Identify which cell holds the provided text, then report its [X, Y] central coordinate. 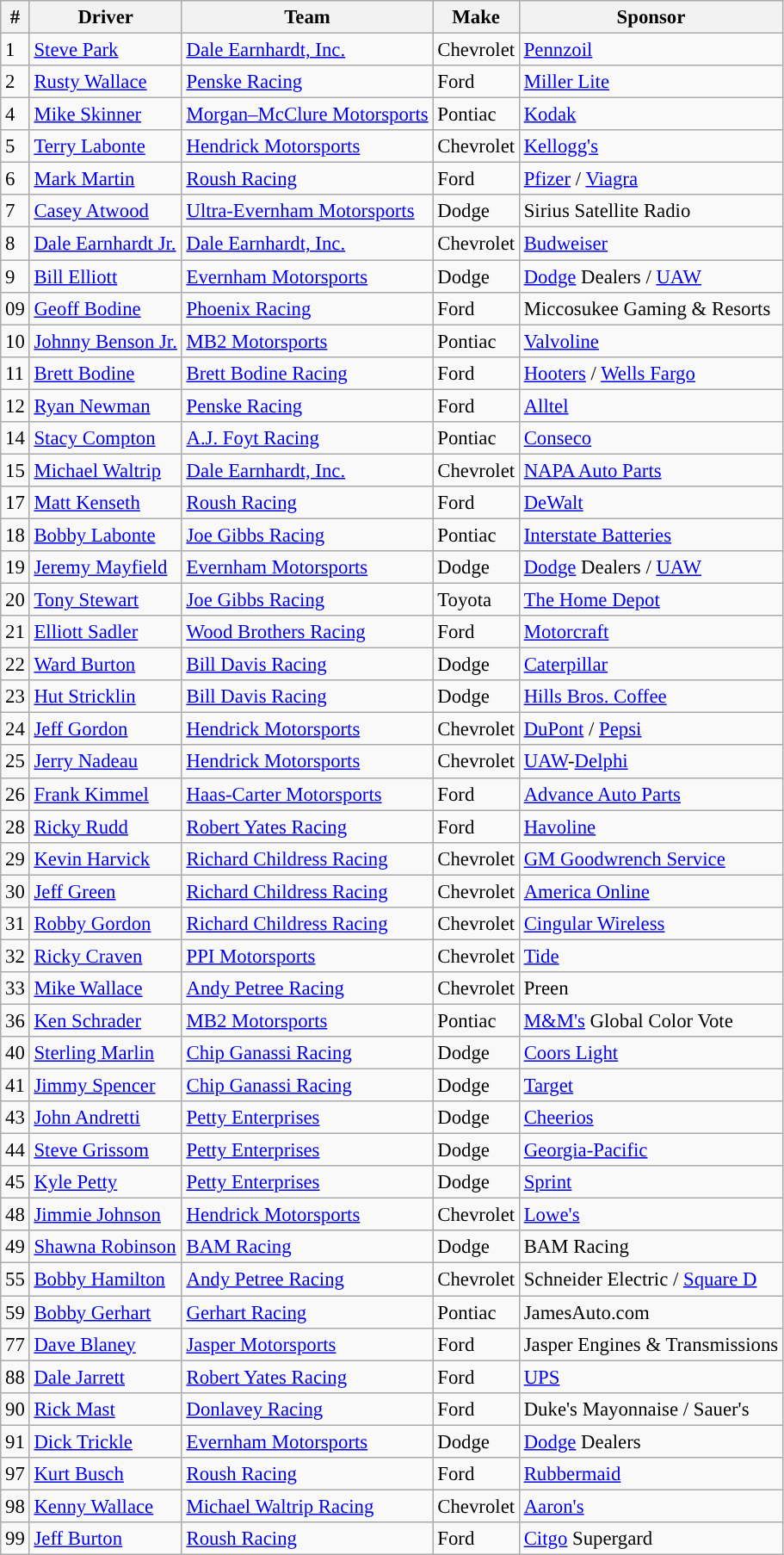
Kyle Petty [105, 1182]
32 [15, 956]
Hut Stricklin [105, 697]
Team [307, 17]
Jimmie Johnson [105, 1215]
Budweiser [651, 244]
Tony Stewart [105, 600]
25 [15, 762]
Caterpillar [651, 665]
Rick Mast [105, 1409]
23 [15, 697]
Sirius Satellite Radio [651, 211]
Donlavey Racing [307, 1409]
Mike Skinner [105, 115]
22 [15, 665]
99 [15, 1539]
48 [15, 1215]
17 [15, 503]
88 [15, 1377]
Hooters / Wells Fargo [651, 373]
Kodak [651, 115]
Pennzoil [651, 50]
UAW-Delphi [651, 762]
Jeff Green [105, 891]
24 [15, 729]
Advance Auto Parts [651, 794]
7 [15, 211]
Driver [105, 17]
2 [15, 82]
Haas-Carter Motorsports [307, 794]
30 [15, 891]
Cheerios [651, 1118]
Matt Kenseth [105, 503]
Sponsor [651, 17]
Havoline [651, 827]
Dodge Dealers [651, 1441]
19 [15, 567]
America Online [651, 891]
Aaron's [651, 1506]
John Andretti [105, 1118]
26 [15, 794]
Alltel [651, 406]
18 [15, 535]
UPS [651, 1377]
The Home Depot [651, 600]
A.J. Foyt Racing [307, 438]
Schneider Electric / Square D [651, 1279]
Brett Bodine [105, 373]
Ricky Craven [105, 956]
Dale Earnhardt Jr. [105, 244]
Toyota [476, 600]
Ken Schrader [105, 1020]
Ultra-Evernham Motorsports [307, 211]
Georgia-Pacific [651, 1150]
Casey Atwood [105, 211]
Bobby Labonte [105, 535]
Tide [651, 956]
Jeff Burton [105, 1539]
Bobby Gerhart [105, 1312]
Ryan Newman [105, 406]
Pfizer / Viagra [651, 179]
Miller Lite [651, 82]
Dale Jarrett [105, 1377]
Hills Bros. Coffee [651, 697]
10 [15, 341]
14 [15, 438]
91 [15, 1441]
Kurt Busch [105, 1474]
Steve Park [105, 50]
Conseco [651, 438]
Interstate Batteries [651, 535]
29 [15, 858]
20 [15, 600]
Ricky Rudd [105, 827]
PPI Motorsports [307, 956]
59 [15, 1312]
Bill Elliott [105, 276]
Frank Kimmel [105, 794]
31 [15, 924]
Terry Labonte [105, 146]
Phoenix Racing [307, 308]
Brett Bodine Racing [307, 373]
97 [15, 1474]
49 [15, 1248]
Lowe's [651, 1215]
Jasper Motorsports [307, 1344]
6 [15, 179]
# [15, 17]
Kevin Harvick [105, 858]
Geoff Bodine [105, 308]
36 [15, 1020]
Bobby Hamilton [105, 1279]
Kellogg's [651, 146]
Stacy Compton [105, 438]
Preen [651, 988]
Rusty Wallace [105, 82]
45 [15, 1182]
JamesAuto.com [651, 1312]
Jasper Engines & Transmissions [651, 1344]
4 [15, 115]
77 [15, 1344]
Michael Waltrip [105, 470]
43 [15, 1118]
Miccosukee Gaming & Resorts [651, 308]
9 [15, 276]
09 [15, 308]
Dick Trickle [105, 1441]
Jimmy Spencer [105, 1086]
Sterling Marlin [105, 1053]
15 [15, 470]
1 [15, 50]
5 [15, 146]
Sprint [651, 1182]
Jeff Gordon [105, 729]
Johnny Benson Jr. [105, 341]
28 [15, 827]
8 [15, 244]
Valvoline [651, 341]
21 [15, 632]
DuPont / Pepsi [651, 729]
Shawna Robinson [105, 1248]
Duke's Mayonnaise / Sauer's [651, 1409]
GM Goodwrench Service [651, 858]
NAPA Auto Parts [651, 470]
98 [15, 1506]
44 [15, 1150]
33 [15, 988]
Coors Light [651, 1053]
Citgo Supergard [651, 1539]
Ward Burton [105, 665]
90 [15, 1409]
Make [476, 17]
M&M's Global Color Vote [651, 1020]
Target [651, 1086]
DeWalt [651, 503]
Rubbermaid [651, 1474]
40 [15, 1053]
Cingular Wireless [651, 924]
Dave Blaney [105, 1344]
12 [15, 406]
11 [15, 373]
Kenny Wallace [105, 1506]
Steve Grissom [105, 1150]
Motorcraft [651, 632]
Mike Wallace [105, 988]
Morgan–McClure Motorsports [307, 115]
Wood Brothers Racing [307, 632]
41 [15, 1086]
Robby Gordon [105, 924]
Michael Waltrip Racing [307, 1506]
Mark Martin [105, 179]
Jerry Nadeau [105, 762]
Jeremy Mayfield [105, 567]
Elliott Sadler [105, 632]
Gerhart Racing [307, 1312]
55 [15, 1279]
